Return the (x, y) coordinate for the center point of the cell that contains the specified text.  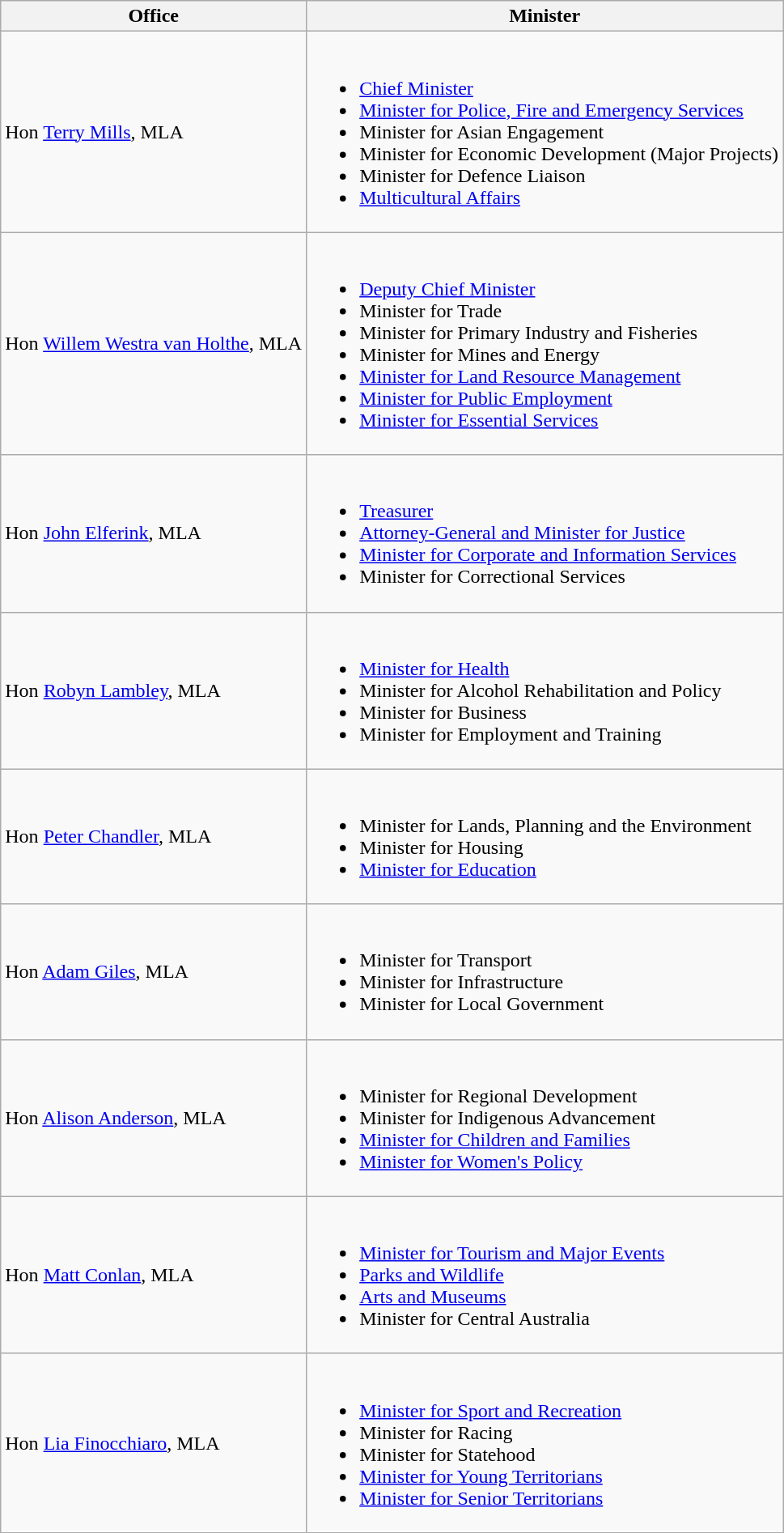
Minister (545, 16)
Hon Alison Anderson, MLA (154, 1118)
TreasurerAttorney-General and Minister for JusticeMinister for Corporate and Information ServicesMinister for Correctional Services (545, 533)
Minister for Lands, Planning and the EnvironmentMinister for HousingMinister for Education (545, 837)
Hon Lia Finocchiaro, MLA (154, 1442)
Hon Willem Westra van Holthe, MLA (154, 343)
Minister for TransportMinister for InfrastructureMinister for Local Government (545, 971)
Hon Adam Giles, MLA (154, 971)
Minister for HealthMinister for Alcohol Rehabilitation and PolicyMinister for BusinessMinister for Employment and Training (545, 690)
Hon Matt Conlan, MLA (154, 1275)
Minister for Regional DevelopmentMinister for Indigenous AdvancementMinister for Children and FamiliesMinister for Women's Policy (545, 1118)
Hon Terry Mills, MLA (154, 132)
Office (154, 16)
Hon Robyn Lambley, MLA (154, 690)
Hon Peter Chandler, MLA (154, 837)
Hon John Elferink, MLA (154, 533)
Minister for Sport and RecreationMinister for RacingMinister for StatehoodMinister for Young TerritoriansMinister for Senior Territorians (545, 1442)
Minister for Tourism and Major EventsParks and WildlifeArts and MuseumsMinister for Central Australia (545, 1275)
